Provide the [X, Y] coordinate of the cell's center where the given text is located.  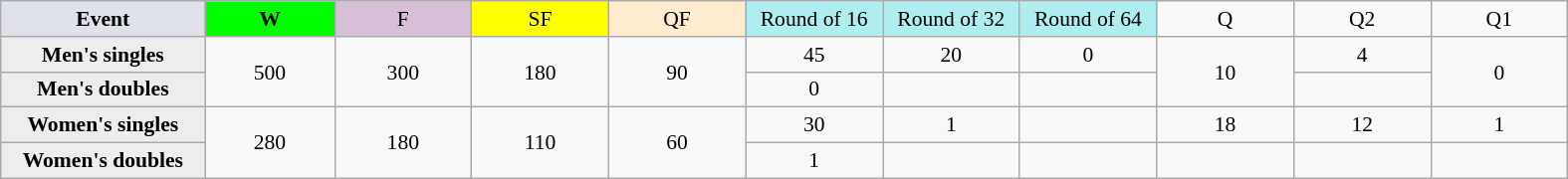
Round of 16 [814, 19]
Q1 [1499, 19]
Men's singles [104, 55]
F [403, 19]
SF [541, 19]
W [270, 19]
110 [541, 143]
30 [814, 125]
280 [270, 143]
90 [677, 72]
300 [403, 72]
Round of 64 [1088, 19]
Women's singles [104, 125]
60 [677, 143]
18 [1226, 125]
Q2 [1362, 19]
45 [814, 55]
QF [677, 19]
500 [270, 72]
Women's doubles [104, 161]
12 [1362, 125]
Men's doubles [104, 89]
Event [104, 19]
20 [951, 55]
4 [1362, 55]
10 [1226, 72]
Round of 32 [951, 19]
Q [1226, 19]
